Pinpoint the cell where the given text exists, returning its (X, Y) midpoint coordinate. 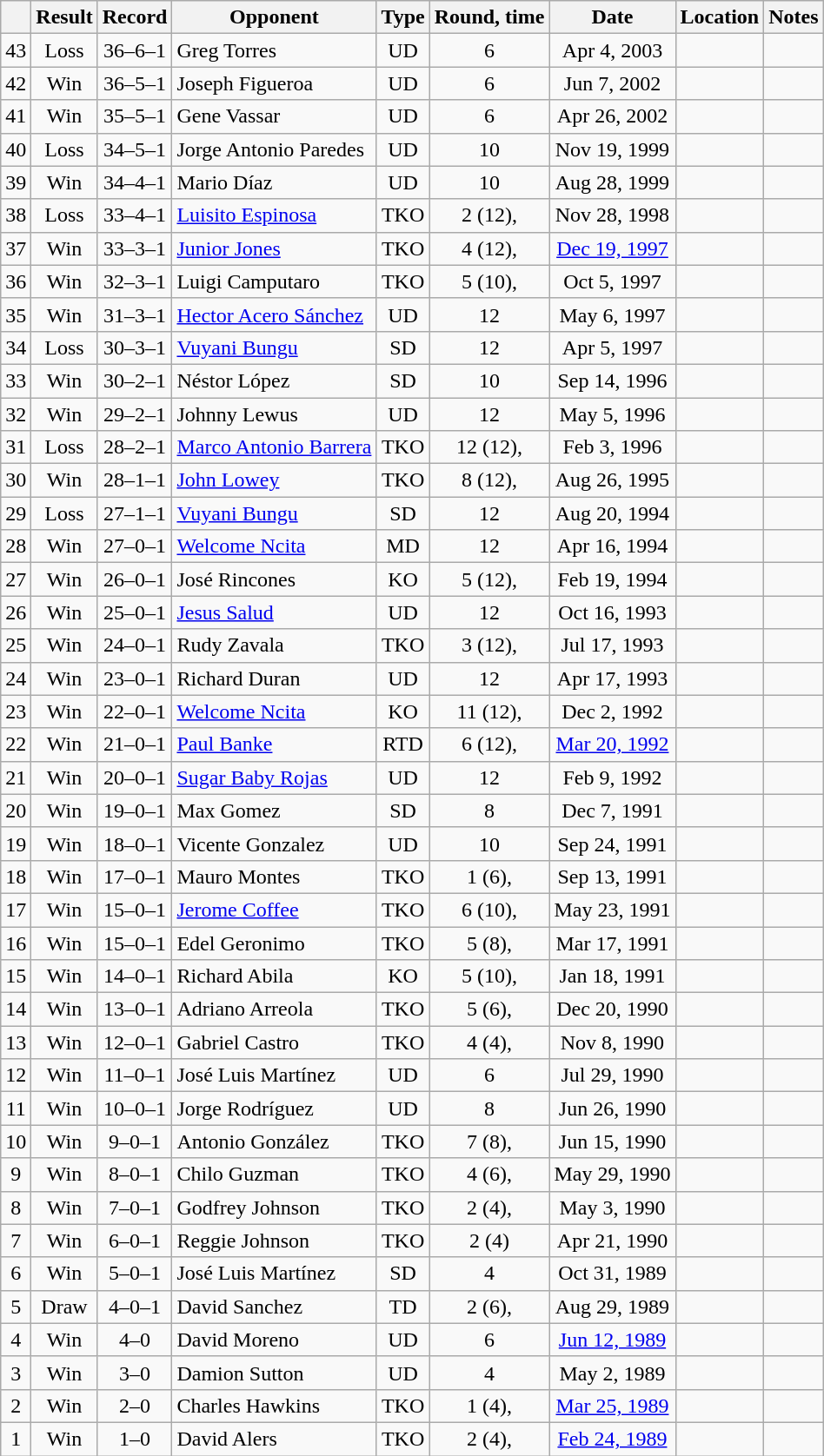
Jan 18, 1991 (612, 976)
Jorge Antonio Paredes (275, 149)
36–5–1 (135, 83)
38 (16, 215)
9–0–1 (135, 1142)
May 23, 1991 (612, 910)
22 (16, 745)
Charles Hawkins (275, 1406)
33–3–1 (135, 248)
30–3–1 (135, 347)
21 (16, 778)
Jun 26, 1990 (612, 1109)
Joseph Figueroa (275, 83)
20–0–1 (135, 778)
Feb 24, 1989 (612, 1439)
30–2–1 (135, 381)
Jul 29, 1990 (612, 1075)
24 (16, 678)
1 (16, 1439)
Luisito Espinosa (275, 215)
Jun 12, 1989 (612, 1340)
7–0–1 (135, 1208)
7 (16, 1241)
2–0 (135, 1406)
15 (16, 976)
3 (12), (489, 645)
Mar 25, 1989 (612, 1406)
13–0–1 (135, 1009)
Jul 17, 1993 (612, 645)
Record (135, 17)
MD (403, 546)
Chilo Guzman (275, 1175)
11 (16, 1109)
RTD (403, 745)
Hector Acero Sánchez (275, 314)
Opponent (275, 17)
42 (16, 83)
May 5, 1996 (612, 414)
6 (10), (489, 910)
39 (16, 182)
6 (12), (489, 745)
Dec 20, 1990 (612, 1009)
Richard Abila (275, 976)
Junior Jones (275, 248)
Dec 7, 1991 (612, 811)
13 (16, 1042)
34 (16, 347)
Edel Geronimo (275, 943)
2 (16, 1406)
26 (16, 612)
27–1–1 (135, 513)
12–0–1 (135, 1042)
2 (12), (489, 215)
Apr 26, 2002 (612, 116)
4 (6), (489, 1175)
Marco Antonio Barrera (275, 447)
Adriano Arreola (275, 1009)
27 (16, 579)
Max Gomez (275, 811)
8–0–1 (135, 1175)
30 (16, 480)
Greg Torres (275, 50)
8 (12), (489, 480)
Oct 5, 1997 (612, 281)
5 (8), (489, 943)
40 (16, 149)
19 (16, 844)
Mario Díaz (275, 182)
27–0–1 (135, 546)
1 (6), (489, 877)
Jorge Rodríguez (275, 1109)
Sep 14, 1996 (612, 381)
28–2–1 (135, 447)
23 (16, 711)
Luigi Camputaro (275, 281)
1 (4), (489, 1406)
May 6, 1997 (612, 314)
2 (6), (489, 1307)
Godfrey Johnson (275, 1208)
5 (12), (489, 579)
Nov 28, 1998 (612, 215)
Oct 31, 1989 (612, 1274)
Sep 24, 1991 (612, 844)
31 (16, 447)
John Lowey (275, 480)
34–4–1 (135, 182)
Aug 20, 1994 (612, 513)
10–0–1 (135, 1109)
2 (4) (489, 1241)
11 (12), (489, 711)
21–0–1 (135, 745)
1–0 (135, 1439)
May 29, 1990 (612, 1175)
Apr 5, 1997 (612, 347)
Gene Vassar (275, 116)
Gabriel Castro (275, 1042)
37 (16, 248)
6–0–1 (135, 1241)
Apr 17, 1993 (612, 678)
17–0–1 (135, 877)
33–4–1 (135, 215)
Reggie Johnson (275, 1241)
4 (12), (489, 248)
Jerome Coffee (275, 910)
14–0–1 (135, 976)
Aug 29, 1989 (612, 1307)
32–3–1 (135, 281)
Jun 7, 2002 (612, 83)
David Alers (275, 1439)
11–0–1 (135, 1075)
Notes (794, 17)
Oct 16, 1993 (612, 612)
25–0–1 (135, 612)
22–0–1 (135, 711)
Aug 28, 1999 (612, 182)
Feb 3, 1996 (612, 447)
9 (16, 1175)
Apr 16, 1994 (612, 546)
26–0–1 (135, 579)
36–6–1 (135, 50)
5–0–1 (135, 1274)
May 2, 1989 (612, 1373)
Draw (64, 1307)
28 (16, 546)
Damion Sutton (275, 1373)
May 3, 1990 (612, 1208)
29 (16, 513)
33 (16, 381)
Paul Banke (275, 745)
32 (16, 414)
Location (720, 17)
José Rincones (275, 579)
Result (64, 17)
20 (16, 811)
Mauro Montes (275, 877)
Johnny Lewus (275, 414)
43 (16, 50)
Sep 13, 1991 (612, 877)
18 (16, 877)
17 (16, 910)
3 (16, 1373)
Richard Duran (275, 678)
Apr 21, 1990 (612, 1241)
25 (16, 645)
34–5–1 (135, 149)
14 (16, 1009)
16 (16, 943)
5 (6), (489, 1009)
4 (4), (489, 1042)
Dec 2, 1992 (612, 711)
Rudy Zavala (275, 645)
12 (12), (489, 447)
29–2–1 (135, 414)
Néstor López (275, 381)
31–3–1 (135, 314)
Antonio González (275, 1142)
4–0 (135, 1340)
18–0–1 (135, 844)
41 (16, 116)
David Moreno (275, 1340)
Vicente Gonzalez (275, 844)
Apr 4, 2003 (612, 50)
19–0–1 (135, 811)
Date (612, 17)
Aug 26, 1995 (612, 480)
Nov 19, 1999 (612, 149)
David Sanchez (275, 1307)
Mar 17, 1991 (612, 943)
7 (8), (489, 1142)
36 (16, 281)
28–1–1 (135, 480)
Sugar Baby Rojas (275, 778)
23–0–1 (135, 678)
3–0 (135, 1373)
Type (403, 17)
Feb 19, 1994 (612, 579)
TD (403, 1307)
Nov 8, 1990 (612, 1042)
24–0–1 (135, 645)
Round, time (489, 17)
4–0–1 (135, 1307)
Jun 15, 1990 (612, 1142)
Jesus Salud (275, 612)
35 (16, 314)
35–5–1 (135, 116)
5 (16, 1307)
Mar 20, 1992 (612, 745)
Feb 9, 1992 (612, 778)
Dec 19, 1997 (612, 248)
